Output the (X, Y) coordinate of the center of the cell containing the given text.  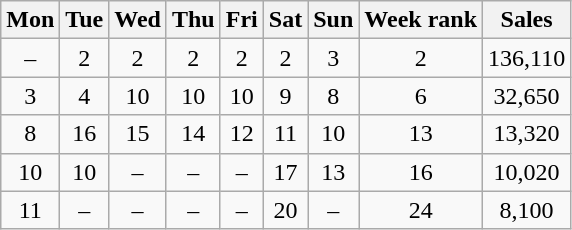
24 (421, 210)
13,320 (527, 134)
12 (242, 134)
Wed (138, 20)
14 (193, 134)
4 (84, 96)
Thu (193, 20)
Sun (334, 20)
6 (421, 96)
136,110 (527, 58)
Week rank (421, 20)
9 (285, 96)
Mon (30, 20)
Tue (84, 20)
Sat (285, 20)
20 (285, 210)
10,020 (527, 172)
32,650 (527, 96)
17 (285, 172)
Sales (527, 20)
Fri (242, 20)
8,100 (527, 210)
15 (138, 134)
